Identify which cell holds the provided text, then report its [X, Y] central coordinate. 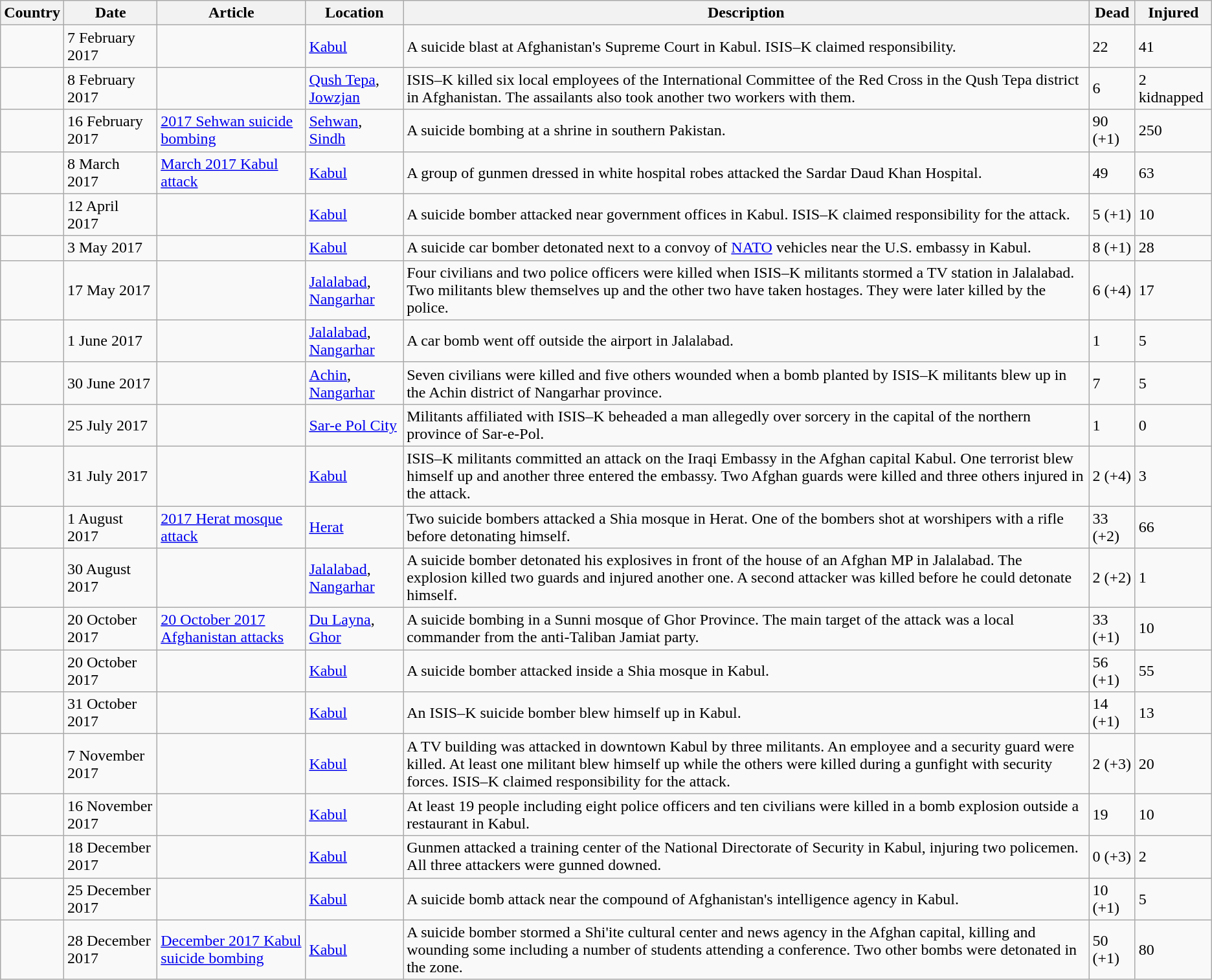
250 [1173, 131]
0 [1173, 425]
7 February 2017 [110, 47]
2 (+4) [1112, 476]
3 May 2017 [110, 248]
A suicide bombing at a shrine in southern Pakistan. [746, 131]
A suicide car bomber detonated next to a convoy of NATO vehicles near the U.S. embassy in Kabul. [746, 248]
Location [355, 13]
A group of gunmen dressed in white hospital robes attacked the Sardar Daud Khan Hospital. [746, 172]
An ISIS–K suicide bomber blew himself up in Kabul. [746, 713]
Du Layna, Ghor [355, 629]
28 December 2017 [110, 950]
33 (+1) [1112, 629]
1 August 2017 [110, 527]
33 (+2) [1112, 527]
8 March 2017 [110, 172]
16 February 2017 [110, 131]
30 August 2017 [110, 578]
Description [746, 13]
Two suicide bombers attacked a Shia mosque in Herat. One of the bombers shot at worshipers with a rifle before detonating himself. [746, 527]
31 July 2017 [110, 476]
50 (+1) [1112, 950]
12 April 2017 [110, 215]
March 2017 Kabul attack [232, 172]
49 [1112, 172]
A suicide bombing in a Sunni mosque of Ghor Province. The main target of the attack was a local commander from the anti-Taliban Jamiat party. [746, 629]
19 [1112, 814]
A suicide bomber attacked inside a Shia mosque in Kabul. [746, 671]
7 November 2017 [110, 764]
A suicide blast at Afghanistan's Supreme Court in Kabul. ISIS–K claimed responsibility. [746, 47]
2017 Herat mosque attack [232, 527]
80 [1173, 950]
18 December 2017 [110, 857]
41 [1173, 47]
17 May 2017 [110, 290]
December 2017 Kabul suicide bombing [232, 950]
A suicide bomb attack near the compound of Afghanistan's intelligence agency in Kabul. [746, 898]
A car bomb went off outside the airport in Jalalabad. [746, 340]
Seven civilians were killed and five others wounded when a bomb planted by ISIS–K militants blew up in the Achin district of Nangarhar province. [746, 383]
20 October 2017 Afghanistan attacks [232, 629]
7 [1112, 383]
16 November 2017 [110, 814]
2 kidnapped [1173, 88]
6 (+4) [1112, 290]
90 (+1) [1112, 131]
2 [1173, 857]
17 [1173, 290]
Dead [1112, 13]
Qush Tepa, Jowzjan [355, 88]
3 [1173, 476]
0 (+3) [1112, 857]
Country [32, 13]
13 [1173, 713]
63 [1173, 172]
66 [1173, 527]
2 (+3) [1112, 764]
28 [1173, 248]
Article [232, 13]
2017 Sehwan suicide bombing [232, 131]
Herat [355, 527]
At least 19 people including eight police officers and ten civilians were killed in a bomb explosion outside a restaurant in Kabul. [746, 814]
Achin, Nangarhar [355, 383]
25 December 2017 [110, 898]
22 [1112, 47]
14 (+1) [1112, 713]
Militants affiliated with ISIS–K beheaded a man allegedly over sorcery in the capital of the northern province of Sar-e-Pol. [746, 425]
20 [1173, 764]
Injured [1173, 13]
Gunmen attacked a training center of the National Directorate of Security in Kabul, injuring two policemen. All three attackers were gunned downed. [746, 857]
Sar-e Pol City [355, 425]
8 (+1) [1112, 248]
1 June 2017 [110, 340]
Sehwan, Sindh [355, 131]
25 July 2017 [110, 425]
A suicide bomber attacked near government offices in Kabul. ISIS–K claimed responsibility for the attack. [746, 215]
31 October 2017 [110, 713]
2 (+2) [1112, 578]
55 [1173, 671]
Date [110, 13]
6 [1112, 88]
8 February 2017 [110, 88]
56 (+1) [1112, 671]
5 (+1) [1112, 215]
10 (+1) [1112, 898]
30 June 2017 [110, 383]
